Pinpoint the cell where the given text exists, returning its [X, Y] midpoint coordinate. 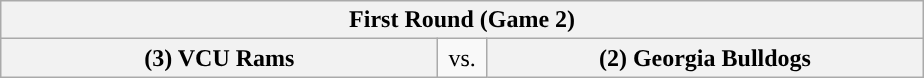
(2) Georgia Bulldogs [704, 58]
First Round (Game 2) [462, 20]
(3) VCU Rams [220, 58]
vs. [462, 58]
